Provide the (x, y) coordinate of the cell's center where the given text is located.  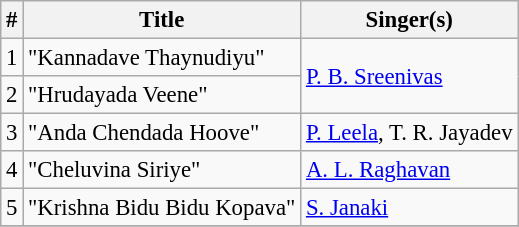
"Cheluvina Siriye" (162, 170)
"Krishna Bidu Bidu Kopava" (162, 208)
"Kannadave Thaynudiyu" (162, 58)
# (12, 20)
S. Janaki (410, 208)
2 (12, 95)
Singer(s) (410, 20)
"Hrudayada Veene" (162, 95)
P. Leela, T. R. Jayadev (410, 133)
P. B. Sreenivas (410, 76)
3 (12, 133)
"Anda Chendada Hoove" (162, 133)
1 (12, 58)
4 (12, 170)
A. L. Raghavan (410, 170)
Title (162, 20)
5 (12, 208)
